Return the (x, y) coordinate for the center point of the cell that contains the specified text.  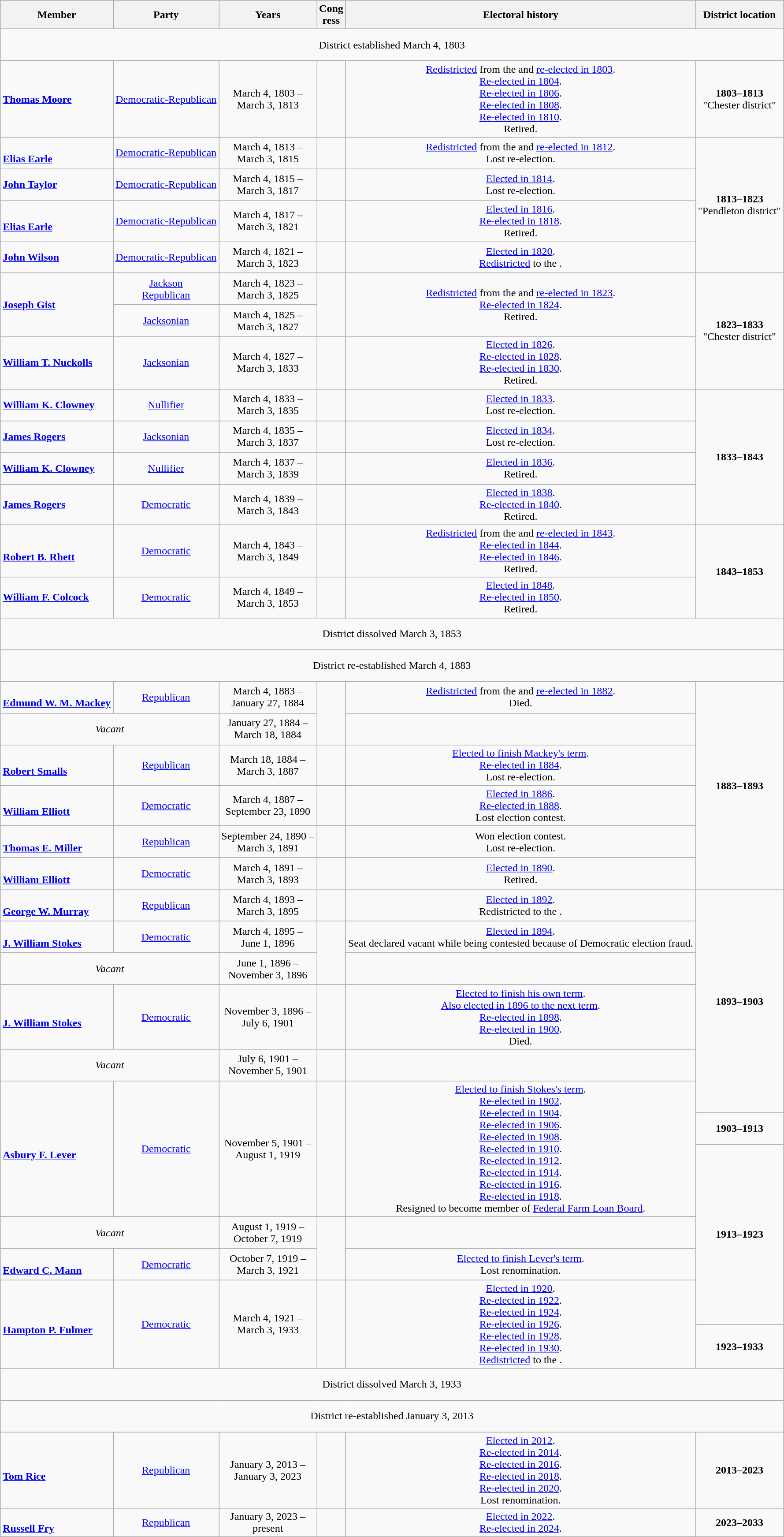
William T. Nuckolls (57, 362)
1903–1913 (739, 1128)
Russell Fry (57, 1523)
Elected in 1820.Redistricted to the . (520, 257)
Redistricted from the and re-elected in 1843.Re-elected in 1844.Re-elected in 1846.Retired. (520, 551)
Elected in 1833.Lost re-election. (520, 405)
Elected in 2012.Re-elected in 2014.Re-elected in 2016.Re-elected in 2018.Re-elected in 2020.Lost renomination. (520, 1470)
Won election contest.Lost re-election. (520, 842)
Tom Rice (57, 1470)
March 4, 1843 –March 3, 1849 (268, 551)
1883–1893 (739, 785)
Elected in 1848.Re-elected in 1850.Retired. (520, 597)
March 4, 1825 –March 3, 1827 (268, 321)
June 1, 1896 –November 3, 1896 (268, 969)
Thomas E. Miller (57, 842)
George W. Murray (57, 905)
Party (166, 15)
1833–1843 (739, 457)
March 4, 1827 –March 3, 1833 (268, 362)
Elected to finish Mackey's term.Re-elected in 1884.Lost re-election. (520, 765)
John Wilson (57, 257)
March 4, 1803 –March 3, 1813 (268, 99)
March 4, 1883 –January 27, 1884 (268, 697)
Robert B. Rhett (57, 551)
District dissolved March 3, 1933 (392, 1384)
Elected in 1816.Re-elected in 1818.Retired. (520, 221)
August 1, 1919 –October 7, 1919 (268, 1232)
Redistricted from the and re-elected in 1803.Re-elected in 1804.Re-elected in 1806.Re-elected in 1808.Re-elected in 1810.Retired. (520, 99)
Elected in 1894.Seat declared vacant while being contested because of Democratic election fraud. (520, 937)
Asbury F. Lever (57, 1149)
Congress (331, 15)
March 4, 1893 –March 3, 1895 (268, 905)
1803–1813"Chester district" (739, 99)
January 3, 2013 –January 3, 2023 (268, 1470)
Redistricted from the and re-elected in 1812.Lost re-election. (520, 153)
District established March 4, 1803 (392, 45)
2013–2023 (739, 1470)
October 7, 1919 –March 3, 1921 (268, 1264)
1923–1933 (739, 1346)
Elected in 1920.Re-elected in 1922.Re-elected in 1924.Re-elected in 1926.Re-elected in 1928.Re-elected in 1930.Redistricted to the . (520, 1324)
Electoral history (520, 15)
1893–1903 (739, 1001)
Joseph Gist (57, 305)
Elected in 1886.Re-elected in 1888.Lost election contest. (520, 806)
Edward C. Mann (57, 1264)
Elected in 1890.Retired. (520, 873)
Elected in 1836.Retired. (520, 468)
July 6, 1901 –November 5, 1901 (268, 1065)
District re-established January 3, 2013 (392, 1416)
March 4, 1921 –March 3, 1933 (268, 1324)
1843–1853 (739, 571)
John Taylor (57, 185)
March 18, 1884 –March 3, 1887 (268, 765)
Elected to finish Lever's term.Lost renomination. (520, 1264)
March 4, 1823 –March 3, 1825 (268, 289)
March 4, 1849 –March 3, 1853 (268, 597)
March 4, 1835 –March 3, 1837 (268, 436)
March 4, 1839 –March 3, 1843 (268, 504)
March 4, 1815 –March 3, 1817 (268, 185)
March 4, 1895 –June 1, 1896 (268, 937)
March 4, 1891 –March 3, 1893 (268, 873)
Elected in 1826.Re-elected in 1828.Re-elected in 1830.Retired. (520, 362)
November 5, 1901 –August 1, 1919 (268, 1149)
March 4, 1887 –September 23, 1890 (268, 806)
Redistricted from the and re-elected in 1823.Re-elected in 1824.Retired. (520, 305)
Robert Smalls (57, 765)
March 4, 1817 –March 3, 1821 (268, 221)
November 3, 1896 –July 6, 1901 (268, 1017)
Elected in 1838.Re-elected in 1840.Retired. (520, 504)
Elected in 1814.Lost re-election. (520, 185)
1813–1823"Pendleton district" (739, 205)
Hampton P. Fulmer (57, 1324)
January 3, 2023 –present (268, 1523)
District dissolved March 3, 1853 (392, 634)
1913–1923 (739, 1234)
September 24, 1890 –March 3, 1891 (268, 842)
Member (57, 15)
William F. Colcock (57, 597)
Elected in 1834.Lost re-election. (520, 436)
Edmund W. M. Mackey (57, 697)
March 4, 1837 –March 3, 1839 (268, 468)
Elected to finish his own term.Also elected in 1896 to the next term.Re-elected in 1898.Re-elected in 1900.Died. (520, 1017)
JacksonRepublican (166, 289)
1823–1833"Chester district" (739, 331)
District location (739, 15)
Years (268, 15)
January 27, 1884 –March 18, 1884 (268, 729)
Redistricted from the and re-elected in 1882.Died. (520, 697)
March 4, 1821 –March 3, 1823 (268, 257)
March 4, 1833 –March 3, 1835 (268, 405)
Thomas Moore (57, 99)
March 4, 1813 –March 3, 1815 (268, 153)
Elected in 2022.Re-elected in 2024. (520, 1523)
District re-established March 4, 1883 (392, 665)
2023–2033 (739, 1523)
Elected in 1892.Redistricted to the . (520, 905)
